Extract the [X, Y] coordinate from the center of the cell holding the provided text.  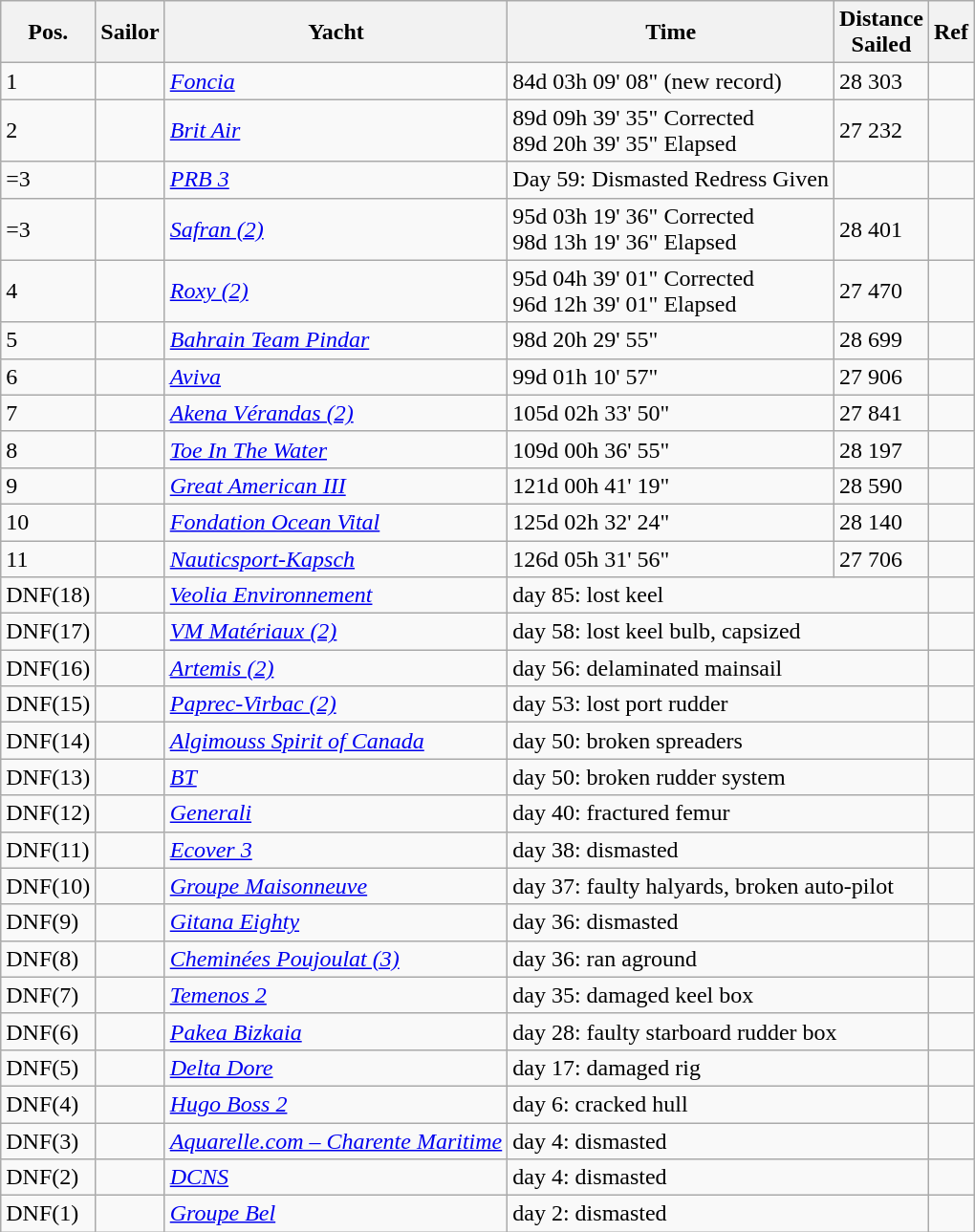
27 841 [881, 413]
DNF(17) [48, 632]
Nauticsport-Kapsch [336, 559]
DNF(9) [48, 922]
Veolia Environnement [336, 595]
Aviva [336, 377]
9 [48, 486]
Paprec-Virbac (2) [336, 704]
121d 00h 41' 19" [671, 486]
DNF(10) [48, 886]
Toe In The Water [336, 449]
DNF(2) [48, 1178]
10 [48, 522]
DistanceSailed [881, 32]
day 36: ran aground [719, 959]
BT [336, 777]
2 [48, 130]
Aquarelle.com – Charente Maritime [336, 1140]
105d 02h 33' 50" [671, 413]
98d 20h 29' 55" [671, 340]
1 [48, 81]
28 140 [881, 522]
28 401 [881, 229]
PRB 3 [336, 180]
Cheminées Poujoulat (3) [336, 959]
DNF(7) [48, 995]
day 6: cracked hull [719, 1104]
95d 03h 19' 36" Corrected98d 13h 19' 36" Elapsed [671, 229]
Pakea Bizkaia [336, 1031]
DNF(3) [48, 1140]
DNF(5) [48, 1068]
day 50: broken spreaders [719, 741]
27 906 [881, 377]
Sailor [130, 32]
Algimouss Spirit of Canada [336, 741]
day 58: lost keel bulb, capsized [719, 632]
DNF(12) [48, 813]
126d 05h 31' 56" [671, 559]
day 53: lost port rudder [719, 704]
11 [48, 559]
Hugo Boss 2 [336, 1104]
Gitana Eighty [336, 922]
Day 59: Dismasted Redress Given [671, 180]
Akena Vérandas (2) [336, 413]
5 [48, 340]
Great American III [336, 486]
day 38: dismasted [719, 850]
8 [48, 449]
27 232 [881, 130]
day 36: dismasted [719, 922]
VM Matériaux (2) [336, 632]
28 197 [881, 449]
DNF(11) [48, 850]
DCNS [336, 1178]
DNF(13) [48, 777]
day 2: dismasted [719, 1214]
DNF(14) [48, 741]
4 [48, 291]
125d 02h 32' 24" [671, 522]
Brit Air [336, 130]
99d 01h 10' 57" [671, 377]
6 [48, 377]
DNF(18) [48, 595]
28 699 [881, 340]
Pos. [48, 32]
day 28: faulty starboard rudder box [719, 1031]
Yacht [336, 32]
28 303 [881, 81]
Artemis (2) [336, 668]
28 590 [881, 486]
Ecover 3 [336, 850]
84d 03h 09' 08" (new record) [671, 81]
Safran (2) [336, 229]
day 40: fractured femur [719, 813]
day 85: lost keel [719, 595]
day 50: broken rudder system [719, 777]
109d 00h 36' 55" [671, 449]
DNF(16) [48, 668]
Time [671, 32]
DNF(6) [48, 1031]
day 37: faulty halyards, broken auto-pilot [719, 886]
Ref [950, 32]
Temenos 2 [336, 995]
DNF(15) [48, 704]
DNF(1) [48, 1214]
Bahrain Team Pindar [336, 340]
89d 09h 39' 35" Corrected89d 20h 39' 35" Elapsed [671, 130]
DNF(4) [48, 1104]
Groupe Maisonneuve [336, 886]
7 [48, 413]
95d 04h 39' 01" Corrected96d 12h 39' 01" Elapsed [671, 291]
Generali [336, 813]
DNF(8) [48, 959]
27 470 [881, 291]
Groupe Bel [336, 1214]
day 17: damaged rig [719, 1068]
Fondation Ocean Vital [336, 522]
Foncia [336, 81]
Delta Dore [336, 1068]
day 56: delaminated mainsail [719, 668]
Roxy (2) [336, 291]
day 35: damaged keel box [719, 995]
27 706 [881, 559]
